Return the (x, y) coordinate for the center point of the cell that contains the specified text.  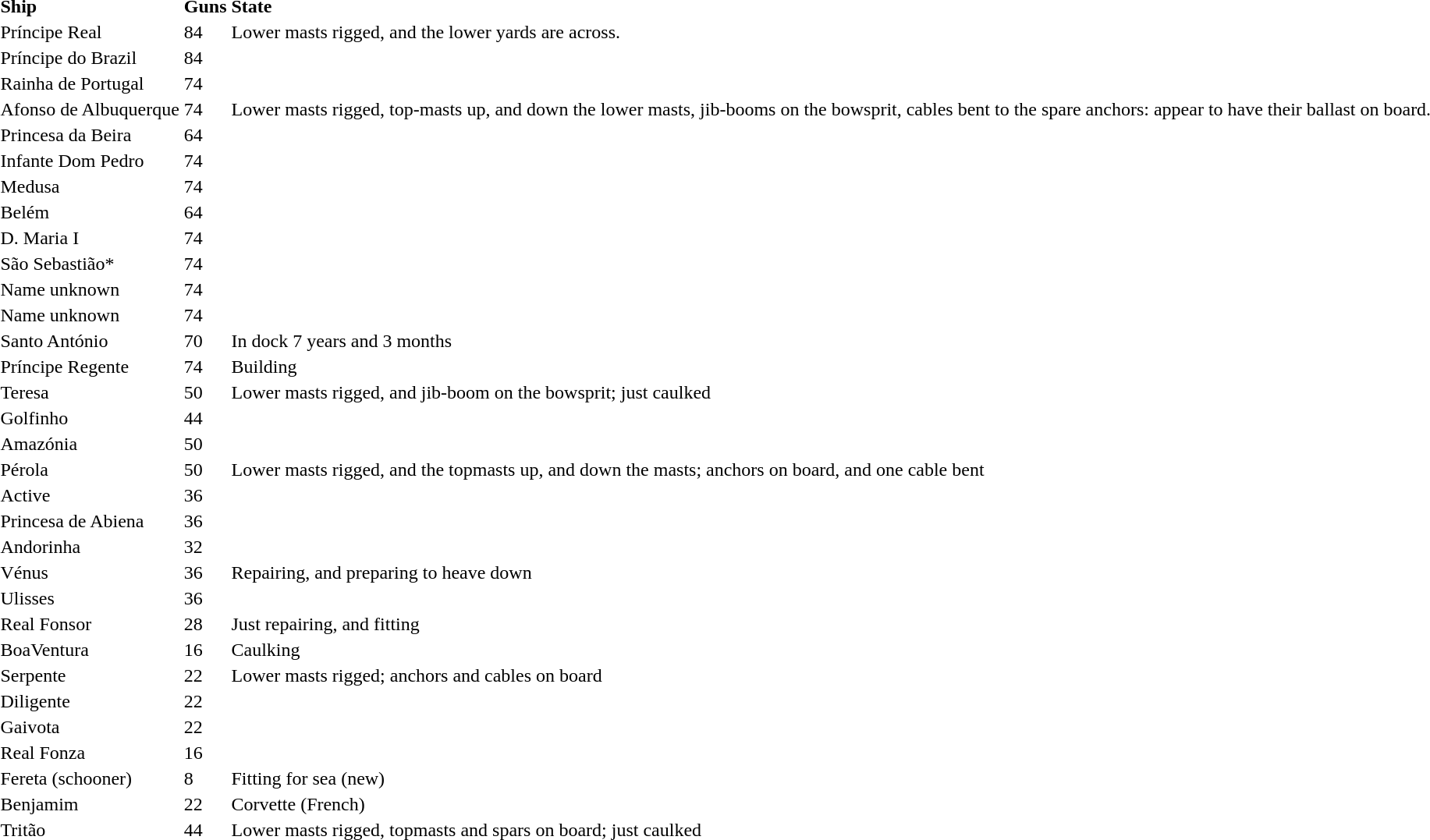
32 (205, 547)
8 (205, 778)
44 (205, 418)
70 (205, 341)
28 (205, 624)
